Provide the (x, y) coordinate of the cell's center where the given text is located.  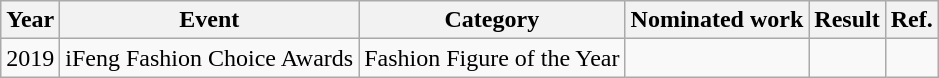
Category (492, 20)
iFeng Fashion Choice Awards (210, 58)
Year (30, 20)
Fashion Figure of the Year (492, 58)
Event (210, 20)
Nominated work (717, 20)
Ref. (912, 20)
Result (847, 20)
2019 (30, 58)
